Extract the [X, Y] coordinate from the center of the cell holding the provided text.  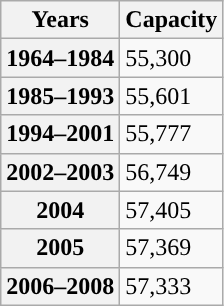
2006–2008 [60, 286]
Years [60, 20]
55,601 [172, 96]
57,333 [172, 286]
2002–2003 [60, 172]
1964–1984 [60, 58]
1994–2001 [60, 134]
55,300 [172, 58]
1985–1993 [60, 96]
2005 [60, 248]
2004 [60, 210]
57,405 [172, 210]
56,749 [172, 172]
Capacity [172, 20]
57,369 [172, 248]
55,777 [172, 134]
